Determine the (x, y) coordinate at the center of the cell enclosing the given text.  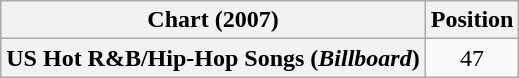
Chart (2007) (213, 20)
US Hot R&B/Hip-Hop Songs (Billboard) (213, 58)
47 (472, 58)
Position (472, 20)
